Extract the (X, Y) coordinate from the center of the cell holding the provided text.  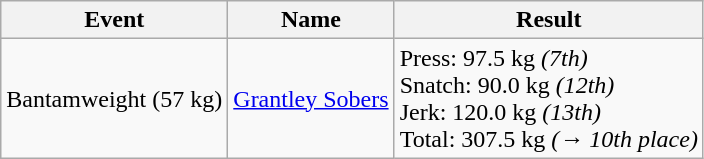
Grantley Sobers (311, 98)
Event (114, 20)
Name (311, 20)
Result (548, 20)
Bantamweight (57 kg) (114, 98)
Press: 97.5 kg (7th)Snatch: 90.0 kg (12th)Jerk: 120.0 kg (13th)Total: 307.5 kg (→ 10th place) (548, 98)
